Identify which cell holds the provided text, then report its [x, y] central coordinate. 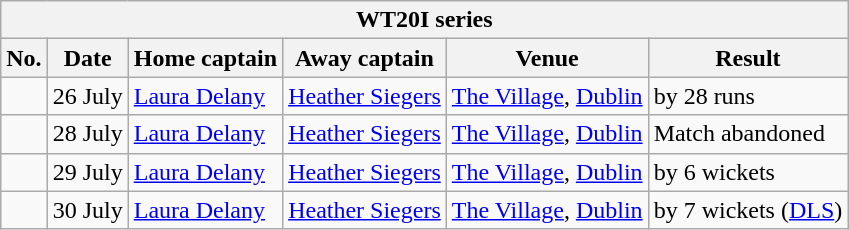
Home captain [205, 58]
by 28 runs [748, 96]
by 6 wickets [748, 172]
by 7 wickets (DLS) [748, 210]
Match abandoned [748, 134]
Away captain [365, 58]
Date [88, 58]
Result [748, 58]
30 July [88, 210]
28 July [88, 134]
No. [24, 58]
29 July [88, 172]
Venue [547, 58]
WT20I series [424, 20]
26 July [88, 96]
